Search for the cell housing the specified text and yield its [X, Y] center coordinate. 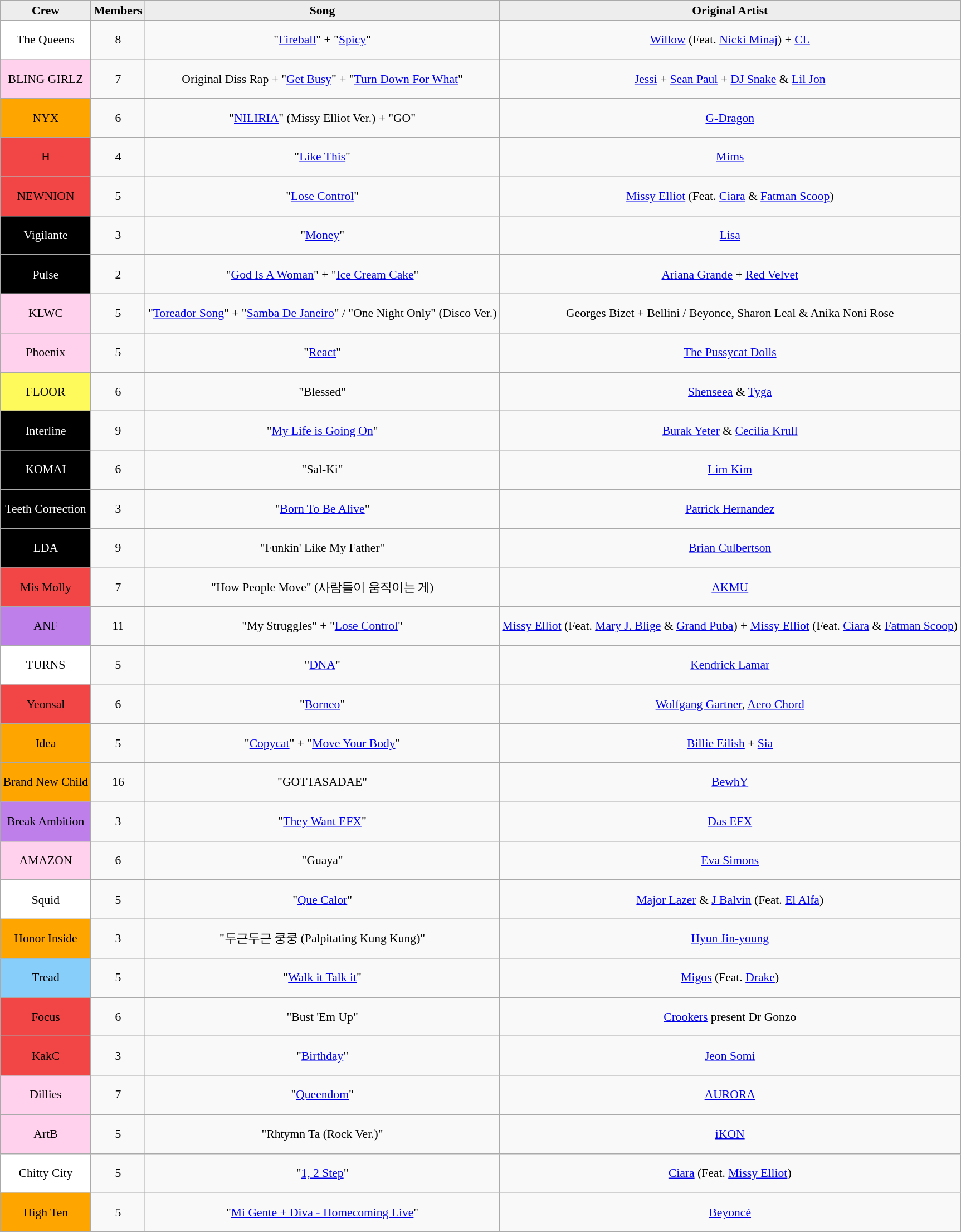
"My Life is Going On" [323, 431]
Phoenix [46, 353]
"Guaya" [323, 860]
Squid [46, 900]
"Borneo" [323, 704]
"God Is A Woman" + "Ice Cream Cake" [323, 275]
"NILIRIA" (Missy Elliot Ver.) + "GO" [323, 118]
High Ten [46, 1212]
Wolfgang Gartner, Aero Chord [730, 704]
Eva Simons [730, 860]
"Funkin' Like My Father" [323, 548]
"Walk it Talk it" [323, 978]
"Que Calor" [323, 900]
Honor Inside [46, 939]
Beyoncé [730, 1212]
G-Dragon [730, 118]
Ariana Grande + Red Velvet [730, 275]
Break Ambition [46, 821]
Migos (Feat. Drake) [730, 978]
ANF [46, 626]
"두근두근 쿵쿵 (Palpitating Kung Kung)" [323, 939]
Brian Culbertson [730, 548]
NEWNION [46, 196]
Focus [46, 1017]
Song [323, 11]
"Mi Gente + Diva - Homecoming Live" [323, 1212]
Interline [46, 431]
Jeon Somi [730, 1056]
Billie Eilish + Sia [730, 743]
KLWC [46, 314]
Original Artist [730, 11]
"React" [323, 353]
Teeth Correction [46, 509]
ArtB [46, 1134]
Dillies [46, 1095]
Tread [46, 978]
"Blessed" [323, 392]
"Like This" [323, 157]
The Queens [46, 40]
Missy Elliot (Feat. Ciara & Fatman Scoop) [730, 196]
iKON [730, 1134]
NYX [46, 118]
BewhY [730, 782]
Mis Molly [46, 587]
Patrick Hernandez [730, 509]
Hyun Jin-young [730, 939]
"1, 2 Step" [323, 1173]
Missy Elliot (Feat. Mary J. Blige & Grand Puba) + Missy Elliot (Feat. Ciara & Fatman Scoop) [730, 626]
11 [118, 626]
Original Diss Rap + "Get Busy" + "Turn Down For What" [323, 79]
Crookers present Dr Gonzo [730, 1017]
"Fireball" + "Spicy" [323, 40]
"They Want EFX" [323, 821]
4 [118, 157]
Brand New Child [46, 782]
Ciara (Feat. Missy Elliot) [730, 1173]
Kendrick Lamar [730, 665]
Idea [46, 743]
"Lose Control" [323, 196]
8 [118, 40]
"Money" [323, 235]
TURNS [46, 665]
AMAZON [46, 860]
KakC [46, 1056]
"How People Move" (사람들이 움직이는 게) [323, 587]
Burak Yeter & Cecilia Krull [730, 431]
H [46, 157]
BLING GIRLZ [46, 79]
AKMU [730, 587]
Das EFX [730, 821]
Jessi + Sean Paul + DJ Snake & Lil Jon [730, 79]
"Bust 'Em Up" [323, 1017]
"DNA" [323, 665]
FLOOR [46, 392]
Mims [730, 157]
"Copycat" + "Move Your Body" [323, 743]
Chitty City [46, 1173]
Lisa [730, 235]
Members [118, 11]
"Sal-Ki" [323, 470]
"Birthday" [323, 1056]
Major Lazer & J Balvin (Feat. El Alfa) [730, 900]
AURORA [730, 1095]
KOMAI [46, 470]
Yeonsal [46, 704]
Willow (Feat. Nicki Minaj) + CL [730, 40]
The Pussycat Dolls [730, 353]
16 [118, 782]
"Queendom" [323, 1095]
Lim Kim [730, 470]
"Toreador Song" + "Samba De Janeiro" / "One Night Only" (Disco Ver.) [323, 314]
"GOTTASADAE" [323, 782]
"Born To Be Alive" [323, 509]
Pulse [46, 275]
"My Struggles" + "Lose Control" [323, 626]
Vigilante [46, 235]
Georges Bizet + Bellini / Beyonce, Sharon Leal & Anika Noni Rose [730, 314]
Crew [46, 11]
Shenseea & Tyga [730, 392]
LDA [46, 548]
2 [118, 275]
"Rhtymn Ta (Rock Ver.)" [323, 1134]
